Pinpoint the cell where the given text exists, returning its [x, y] midpoint coordinate. 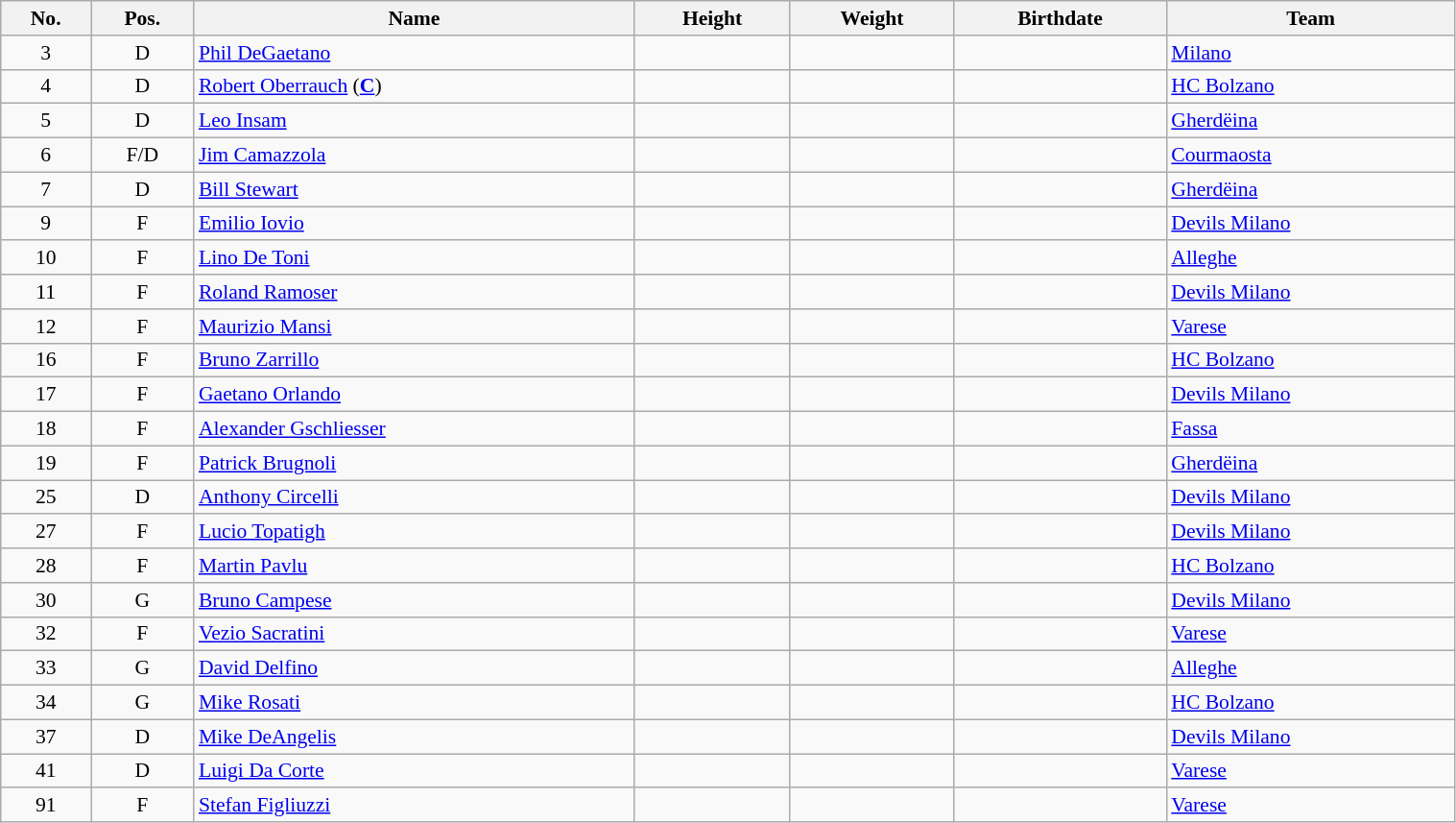
10 [46, 258]
9 [46, 224]
Courmaosta [1311, 156]
Maurizio Mansi [415, 327]
91 [46, 806]
4 [46, 86]
18 [46, 429]
Roland Ramoser [415, 292]
Phil DeGaetano [415, 53]
Bill Stewart [415, 189]
No. [46, 18]
Bruno Campese [415, 600]
34 [46, 703]
Bruno Zarrillo [415, 360]
Fassa [1311, 429]
Name [415, 18]
17 [46, 395]
Anthony Circelli [415, 497]
3 [46, 53]
28 [46, 566]
F/D [142, 156]
27 [46, 532]
Martin Pavlu [415, 566]
David Delfino [415, 668]
5 [46, 121]
Alexander Gschliesser [415, 429]
Mike DeAngelis [415, 737]
6 [46, 156]
7 [46, 189]
Weight [871, 18]
Lucio Topatigh [415, 532]
25 [46, 497]
11 [46, 292]
Team [1311, 18]
32 [46, 634]
Robert Oberrauch (C) [415, 86]
Leo Insam [415, 121]
41 [46, 771]
Height [712, 18]
Luigi Da Corte [415, 771]
Milano [1311, 53]
33 [46, 668]
16 [46, 360]
Jim Camazzola [415, 156]
Pos. [142, 18]
37 [46, 737]
19 [46, 463]
Birthdate [1060, 18]
12 [46, 327]
Patrick Brugnoli [415, 463]
30 [46, 600]
Mike Rosati [415, 703]
Stefan Figliuzzi [415, 806]
Emilio Iovio [415, 224]
Vezio Sacratini [415, 634]
Gaetano Orlando [415, 395]
Lino De Toni [415, 258]
